Search for the cell housing the specified text and yield its [X, Y] center coordinate. 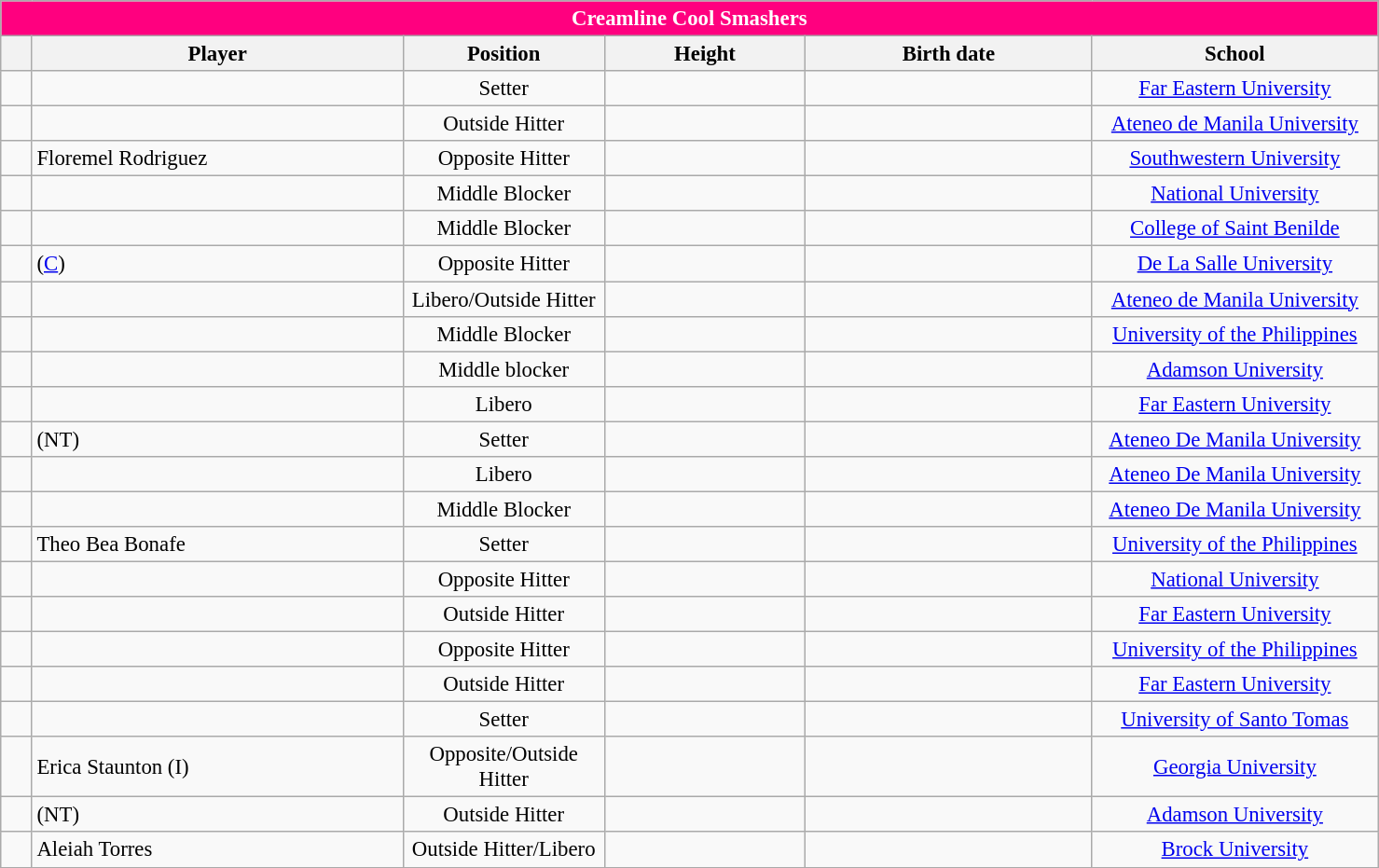
Brock University [1234, 850]
Libero/Outside Hitter [503, 299]
University of Santo Tomas [1234, 720]
Georgia University [1234, 766]
School [1234, 54]
College of Saint Benilde [1234, 228]
Aleiah Torres [217, 850]
(C) [217, 264]
Outside Hitter/Libero [503, 850]
Birth date [949, 54]
Middle blocker [503, 369]
Opposite/Outside Hitter [503, 766]
De La Salle University [1234, 264]
Floremel Rodriguez [217, 158]
Position [503, 54]
Theo Bea Bonafe [217, 544]
Player [217, 54]
Erica Staunton (I) [217, 766]
Creamline Cool Smashers [690, 19]
Height [705, 54]
Southwestern University [1234, 158]
